For the text-containing cell, return its midpoint in [X, Y] coordinate format. 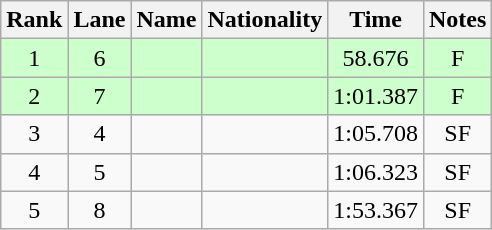
Nationality [265, 20]
6 [100, 58]
1:01.387 [376, 96]
Name [166, 20]
1 [34, 58]
Lane [100, 20]
1:53.367 [376, 210]
7 [100, 96]
1:05.708 [376, 134]
3 [34, 134]
Notes [457, 20]
2 [34, 96]
Time [376, 20]
Rank [34, 20]
1:06.323 [376, 172]
8 [100, 210]
58.676 [376, 58]
